Detect which cell encompasses the target text, then output its [x, y] center coordinate. 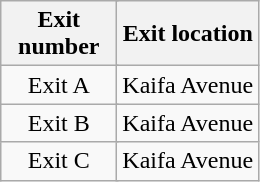
Exit number [59, 34]
Exit A [59, 85]
Exit C [59, 161]
Exit B [59, 123]
Exit location [188, 34]
